Provide the [x, y] coordinate of the cell's center where the given text is located.  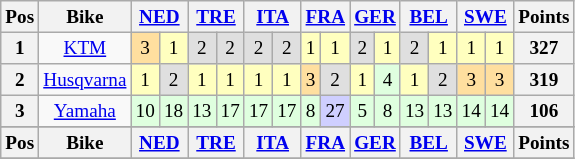
KTM [85, 48]
18 [173, 111]
4 [388, 80]
106 [544, 111]
27 [334, 111]
Yamaha [85, 111]
327 [544, 48]
10 [145, 111]
319 [544, 80]
Husqvarna [85, 80]
5 [362, 111]
